Identify which cell holds the provided text, then report its (X, Y) central coordinate. 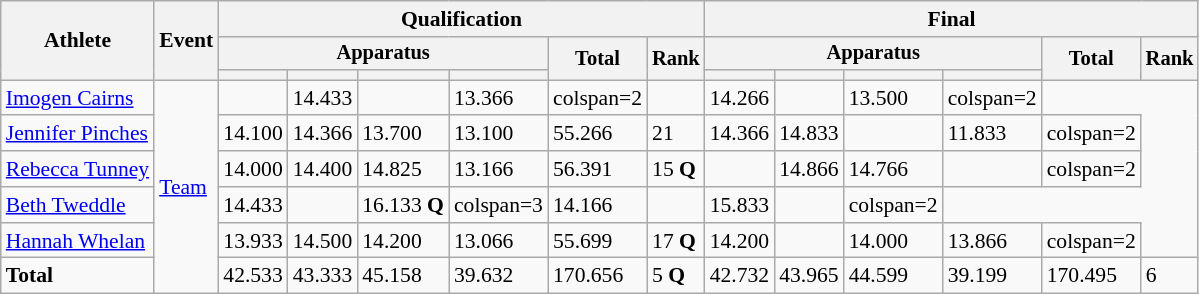
21 (676, 134)
17 Q (676, 241)
42.533 (252, 276)
13.500 (894, 98)
39.632 (498, 276)
14.866 (808, 169)
15 Q (676, 169)
16.133 Q (403, 205)
14.166 (598, 205)
170.656 (598, 276)
Beth Tweddle (78, 205)
13.866 (992, 241)
6 (1170, 276)
39.199 (992, 276)
55.266 (598, 134)
42.732 (740, 276)
14.825 (403, 169)
13.100 (498, 134)
Hannah Whelan (78, 241)
43.333 (322, 276)
56.391 (598, 169)
13.933 (252, 241)
14.100 (252, 134)
170.495 (1092, 276)
13.700 (403, 134)
colspan=3 (498, 205)
Final (952, 19)
5 Q (676, 276)
44.599 (894, 276)
13.366 (498, 98)
Rebecca Tunney (78, 169)
13.066 (498, 241)
45.158 (403, 276)
55.699 (598, 241)
Imogen Cairns (78, 98)
14.266 (740, 98)
13.166 (498, 169)
14.833 (808, 134)
14.766 (894, 169)
15.833 (740, 205)
Qualification (461, 19)
Team (186, 187)
Jennifer Pinches (78, 134)
Athlete (78, 40)
14.400 (322, 169)
43.965 (808, 276)
Event (186, 40)
14.500 (322, 241)
11.833 (992, 134)
